From the cell containing the given text, extract its center point as (X, Y) coordinate. 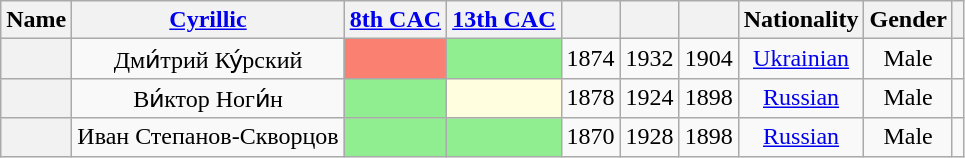
Cyrillic (208, 20)
1928 (650, 137)
Иван Степанов-Скворцов (208, 137)
Name (36, 20)
Nationality (801, 20)
Ви́ктор Ноги́н (208, 98)
1870 (590, 137)
Ukrainian (801, 59)
Gender (908, 20)
1878 (590, 98)
1924 (650, 98)
1904 (708, 59)
8th CAC (395, 20)
1932 (650, 59)
13th CAC (504, 20)
1874 (590, 59)
Дми́трий Ку́рский (208, 59)
